Output the [X, Y] coordinate of the center of the cell containing the given text.  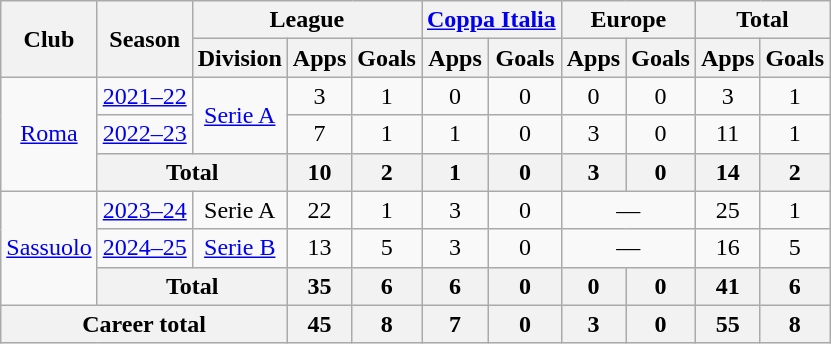
2024–25 [144, 248]
League [306, 20]
22 [319, 210]
11 [727, 134]
Season [144, 39]
45 [319, 324]
Sassuolo [49, 248]
55 [727, 324]
2022–23 [144, 134]
Europe [628, 20]
25 [727, 210]
13 [319, 248]
2023–24 [144, 210]
41 [727, 286]
16 [727, 248]
10 [319, 172]
Roma [49, 134]
14 [727, 172]
Career total [144, 324]
Club [49, 39]
2021–22 [144, 96]
35 [319, 286]
Coppa Italia [492, 20]
Serie B [240, 248]
Division [240, 58]
